Return (X, Y) of the center of cell containing provided text 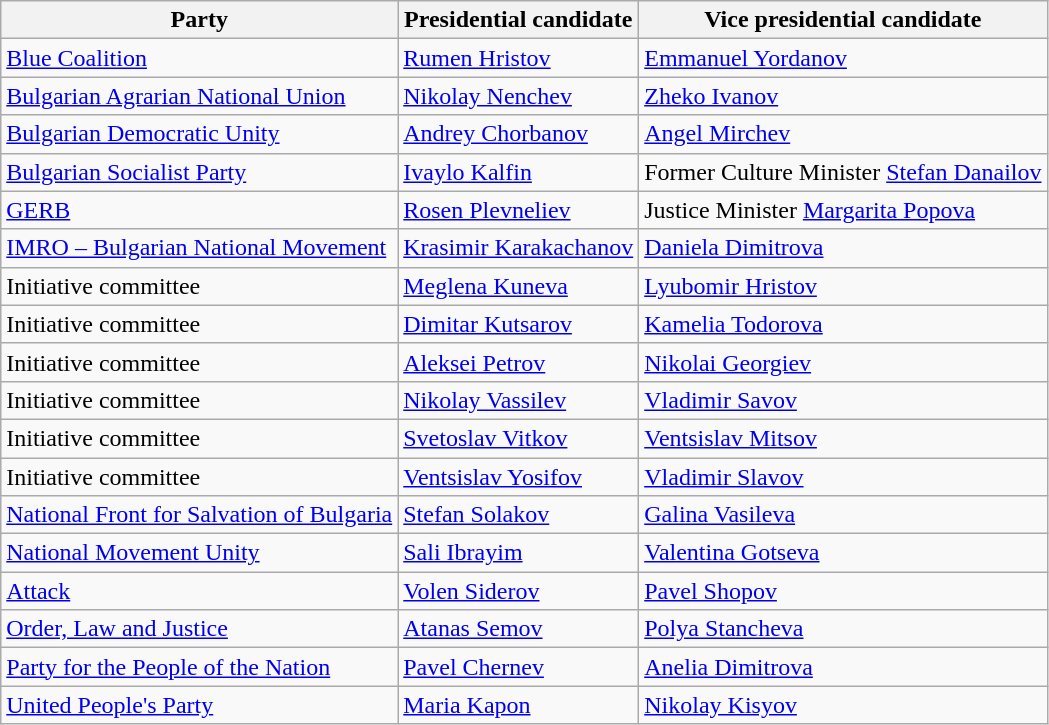
United People's Party (200, 705)
National Front for Salvation of Bulgaria (200, 515)
Vladimir Slavov (843, 477)
Anelia Dimitrova (843, 667)
Angel Mirchev (843, 134)
Atanas Semov (518, 629)
National Movement Unity (200, 553)
Party for the People of the Nation (200, 667)
Bulgarian Socialist Party (200, 172)
Maria Kapon (518, 705)
Polya Stancheva (843, 629)
GERB (200, 210)
Nikolay Kisyov (843, 705)
Attack (200, 591)
Vice presidential candidate (843, 20)
Volen Siderov (518, 591)
Nikolai Georgiev (843, 362)
Krasimir Karakachanov (518, 248)
Nikolay Vassilev (518, 400)
Pavel Chernev (518, 667)
Pavel Shopov (843, 591)
Dimitar Kutsarov (518, 324)
Valentina Gotseva (843, 553)
Ventsislav Yosifov (518, 477)
Blue Coalition (200, 58)
Meglena Kuneva (518, 286)
Rumen Hristov (518, 58)
IMRO – Bulgarian National Movement (200, 248)
Sali Ibrayim (518, 553)
Lyubomir Hristov (843, 286)
Presidential candidate (518, 20)
Ventsislav Mitsov (843, 438)
Bulgarian Agrarian National Union (200, 96)
Galina Vasileva (843, 515)
Stefan Solakov (518, 515)
Andrey Chorbanov (518, 134)
Bulgarian Democratic Unity (200, 134)
Nikolay Nenchev (518, 96)
Vladimir Savov (843, 400)
Rosen Plevneliev (518, 210)
Order, Law and Justice (200, 629)
Former Culture Minister Stefan Danailov (843, 172)
Emmanuel Yordanov (843, 58)
Justice Minister Margarita Popova (843, 210)
Aleksei Petrov (518, 362)
Svetoslav Vitkov (518, 438)
Party (200, 20)
Daniela Dimitrova (843, 248)
Ivaylo Kalfin (518, 172)
Zheko Ivanov (843, 96)
Kamelia Todorova (843, 324)
